Return (X, Y) of the center of cell containing provided text 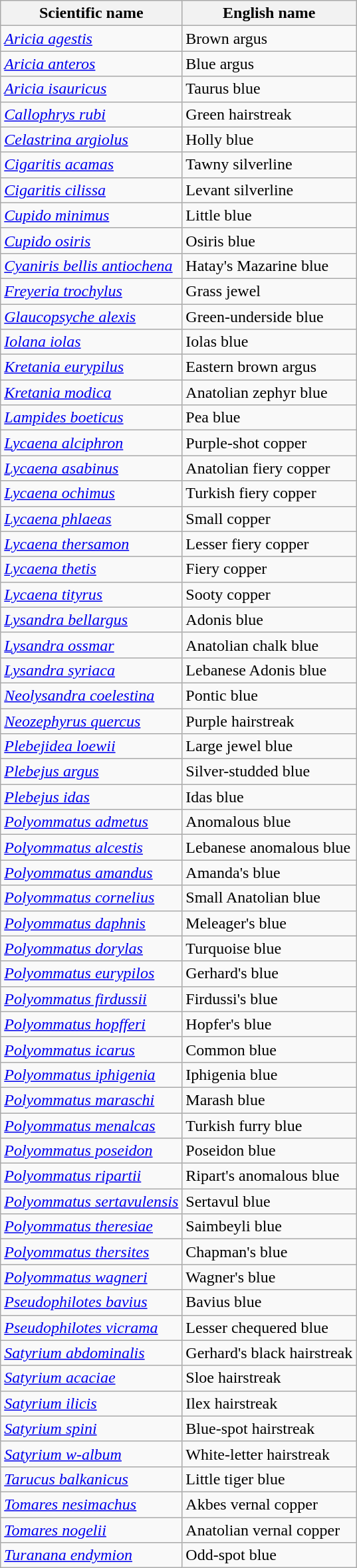
Sooty copper (269, 594)
Ilex hairstreak (269, 1403)
Polyommatus sertavulensis (92, 1201)
Ripart's anomalous blue (269, 1176)
Little tiger blue (269, 1479)
Adonis blue (269, 620)
Meleager's blue (269, 923)
Lycaena phlaeas (92, 519)
Chapman's blue (269, 1252)
Amanda's blue (269, 873)
Polyommatus menalcas (92, 1126)
Plebejidea loewii (92, 746)
Blue argus (269, 64)
Polyommatus icarus (92, 1049)
Anatolian chalk blue (269, 645)
Lesser chequered blue (269, 1328)
Cigaritis acamas (92, 165)
Levant silverline (269, 190)
Poseidon blue (269, 1151)
Pseudophilotes vicrama (92, 1328)
Iolana iolas (92, 342)
Celastrina argiolus (92, 139)
Polyommatus alcestis (92, 847)
Polyommatus amandus (92, 873)
Anatolian vernal copper (269, 1529)
Lycaena tityrus (92, 594)
Lysandra ossmar (92, 645)
Pea blue (269, 418)
Polyommatus firdussii (92, 999)
Purple-shot copper (269, 443)
Kretania eurypilus (92, 367)
Sloe hairstreak (269, 1378)
Lycaena asabinus (92, 468)
Sertavul blue (269, 1201)
Aricia isauricus (92, 89)
Polyommatus hopfferi (92, 1024)
Lysandra syriaca (92, 670)
Holly blue (269, 139)
Anomalous blue (269, 822)
Turquoise blue (269, 948)
Callophrys rubi (92, 114)
Polyommatus theresiae (92, 1227)
Eastern brown argus (269, 367)
Little blue (269, 215)
Pontic blue (269, 695)
Gerhard's black hairstreak (269, 1353)
Polyommatus wagneri (92, 1277)
Satyrium w-album (92, 1454)
Silver-studded blue (269, 772)
Polyommatus poseidon (92, 1151)
Iphigenia blue (269, 1075)
Cupido osiris (92, 240)
Wagner's blue (269, 1277)
Polyommatus dorylas (92, 948)
Lycaena alciphron (92, 443)
Lycaena thetis (92, 569)
Polyommatus eurypilos (92, 974)
Cigaritis cilissa (92, 190)
Lampides boeticus (92, 418)
Odd-spot blue (269, 1555)
Polyommatus maraschi (92, 1100)
Satyrium abdominalis (92, 1353)
Lebanese anomalous blue (269, 847)
Turkish furry blue (269, 1126)
Aricia agestis (92, 39)
Aricia anteros (92, 64)
Glaucopsyche alexis (92, 317)
Hopfer's blue (269, 1024)
Satyrium spini (92, 1429)
Iolas blue (269, 342)
Fiery copper (269, 569)
Polyommatus ripartii (92, 1176)
Neozephyrus quercus (92, 721)
Small copper (269, 519)
Polyommatus cornelius (92, 898)
Green-underside blue (269, 317)
White-letter hairstreak (269, 1454)
Plebejus idas (92, 797)
Green hairstreak (269, 114)
Tomares nogelii (92, 1529)
Tarucus balkanicus (92, 1479)
Lesser fiery copper (269, 544)
Neolysandra coelestina (92, 695)
Blue-spot hairstreak (269, 1429)
Small Anatolian blue (269, 898)
Bavius blue (269, 1302)
Hatay's Mazarine blue (269, 266)
Common blue (269, 1049)
Freyeria trochylus (92, 291)
Marash blue (269, 1100)
Lycaena ochimus (92, 493)
Polyommatus thersites (92, 1252)
Satyrium acaciae (92, 1378)
Grass jewel (269, 291)
Satyrium ilicis (92, 1403)
Lebanese Adonis blue (269, 670)
Akbes vernal copper (269, 1504)
Brown argus (269, 39)
Cyaniris bellis antiochena (92, 266)
Polyommatus admetus (92, 822)
Purple hairstreak (269, 721)
Tomares nesimachus (92, 1504)
Tawny silverline (269, 165)
Plebejus argus (92, 772)
Anatolian zephyr blue (269, 392)
Lysandra bellargus (92, 620)
Gerhard's blue (269, 974)
Turanana endymion (92, 1555)
Turkish fiery copper (269, 493)
Lycaena thersamon (92, 544)
Kretania modica (92, 392)
Scientific name (92, 13)
Large jewel blue (269, 746)
Idas blue (269, 797)
Anatolian fiery copper (269, 468)
Firdussi's blue (269, 999)
Saimbeyli blue (269, 1227)
Pseudophilotes bavius (92, 1302)
Polyommatus iphigenia (92, 1075)
English name (269, 13)
Taurus blue (269, 89)
Polyommatus daphnis (92, 923)
Cupido minimus (92, 215)
Osiris blue (269, 240)
